Return the (x, y) coordinate for the center point of the cell that contains the specified text.  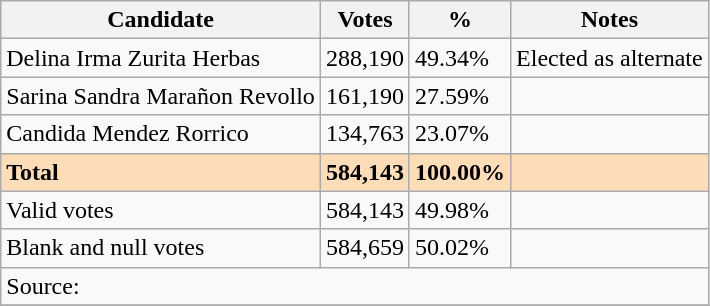
Total (161, 172)
Sarina Sandra Marañon Revollo (161, 96)
Candidate (161, 20)
288,190 (364, 58)
Votes (364, 20)
Delina Irma Zurita Herbas (161, 58)
Valid votes (161, 210)
Source: (354, 286)
Candida Mendez Rorrico (161, 134)
49.98% (460, 210)
161,190 (364, 96)
23.07% (460, 134)
Blank and null votes (161, 248)
134,763 (364, 134)
27.59% (460, 96)
100.00% (460, 172)
Elected as alternate (610, 58)
Notes (610, 20)
584,659 (364, 248)
49.34% (460, 58)
50.02% (460, 248)
% (460, 20)
